From the cell containing the given text, extract its center point as [X, Y] coordinate. 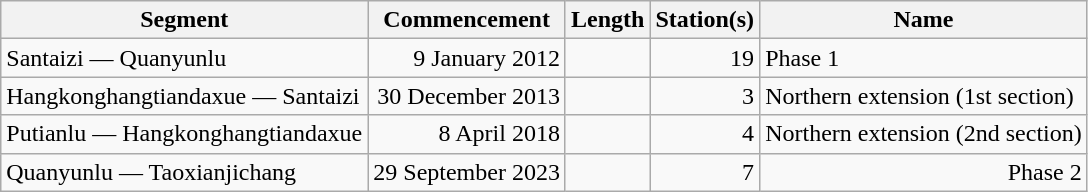
Name [924, 20]
7 [705, 172]
Northern extension (2nd section) [924, 134]
19 [705, 58]
8 April 2018 [467, 134]
Phase 1 [924, 58]
Commencement [467, 20]
Station(s) [705, 20]
Santaizi — Quanyunlu [184, 58]
30 December 2013 [467, 96]
Segment [184, 20]
Putianlu — Hangkonghangtiandaxue [184, 134]
Phase 2 [924, 172]
Length [607, 20]
29 September 2023 [467, 172]
Quanyunlu — Taoxianjichang [184, 172]
Hangkonghangtiandaxue — Santaizi [184, 96]
3 [705, 96]
9 January 2012 [467, 58]
4 [705, 134]
Northern extension (1st section) [924, 96]
